Determine the [x, y] coordinate at the center of the cell enclosing the given text.  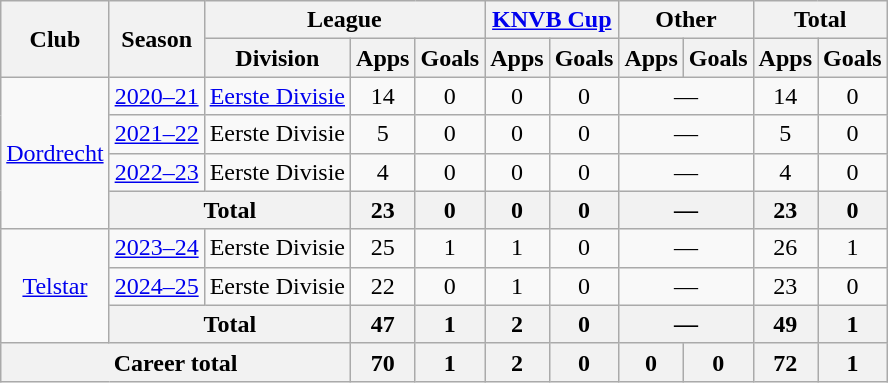
72 [785, 362]
Career total [176, 362]
Club [55, 39]
2023–24 [156, 248]
49 [785, 324]
2020–21 [156, 96]
Season [156, 39]
2024–25 [156, 286]
League [344, 20]
47 [383, 324]
Other [686, 20]
Division [277, 58]
Dordrecht [55, 153]
2022–23 [156, 172]
25 [383, 248]
70 [383, 362]
22 [383, 286]
KNVB Cup [552, 20]
26 [785, 248]
Telstar [55, 286]
2021–22 [156, 134]
